Pinpoint the cell where the given text exists, returning its [x, y] midpoint coordinate. 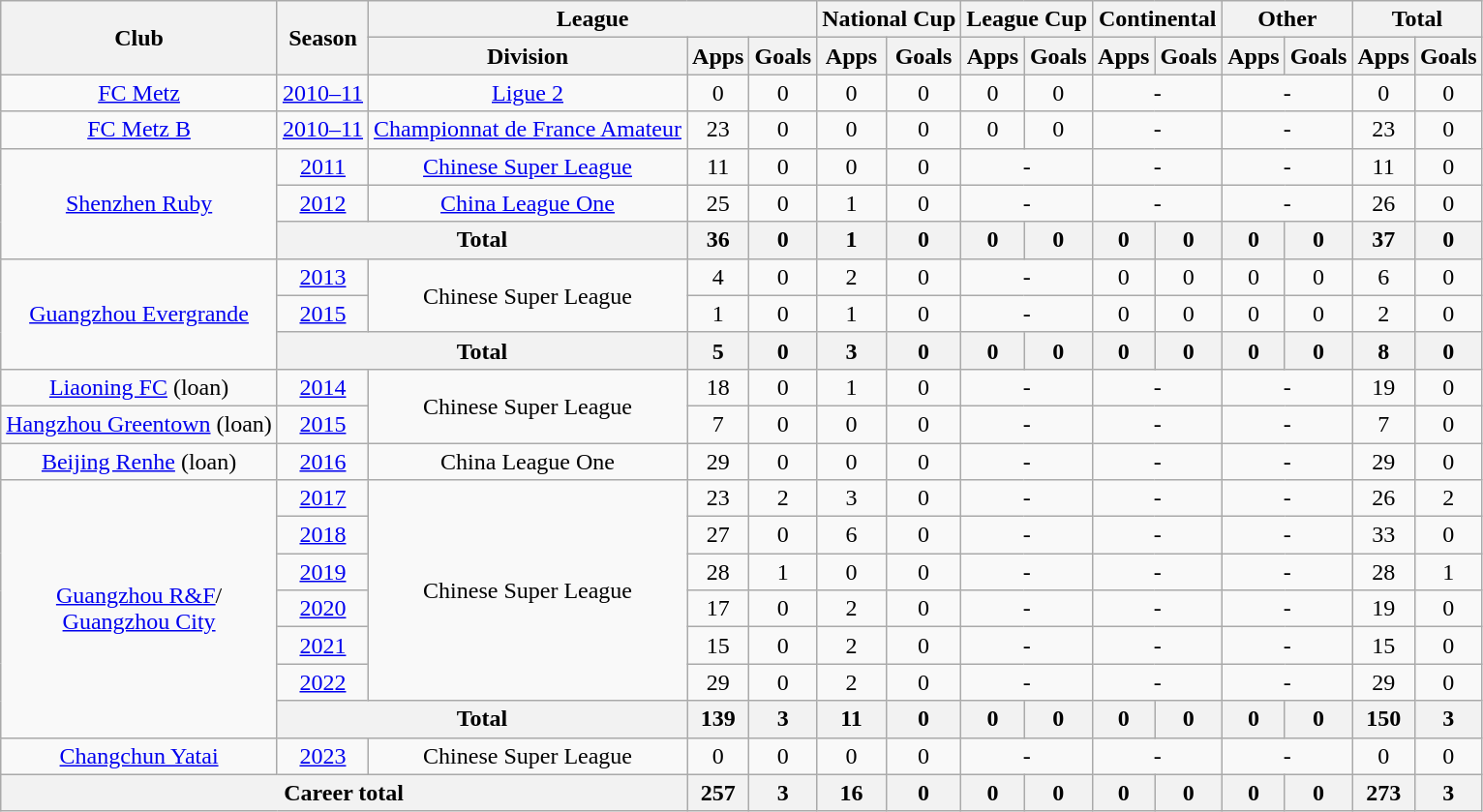
33 [1383, 535]
2012 [322, 203]
273 [1383, 793]
FC Metz B [139, 130]
17 [718, 609]
Season [322, 38]
FC Metz [139, 93]
Other [1287, 19]
2023 [322, 756]
National Cup [889, 19]
Career total [345, 793]
2018 [322, 535]
Hangzhou Greentown (loan) [139, 424]
Club [139, 38]
2011 [322, 166]
2021 [322, 646]
2022 [322, 682]
2014 [322, 387]
150 [1383, 719]
2019 [322, 572]
Ligue 2 [529, 93]
5 [718, 350]
Liaoning FC (loan) [139, 387]
League [592, 19]
Guangzhou R&F/ Guangzhou City [139, 609]
2020 [322, 609]
25 [718, 203]
18 [718, 387]
2016 [322, 462]
League Cup [1027, 19]
Guangzhou Evergrande [139, 314]
16 [852, 793]
27 [718, 535]
Division [529, 56]
Championnat de France Amateur [529, 130]
4 [718, 277]
8 [1383, 350]
Continental [1158, 19]
Beijing Renhe (loan) [139, 462]
2013 [322, 277]
139 [718, 719]
36 [718, 240]
37 [1383, 240]
Changchun Yatai [139, 756]
Shenzhen Ruby [139, 203]
257 [718, 793]
2017 [322, 498]
